Locate the cell with the specified text and output its [X, Y] center coordinate. 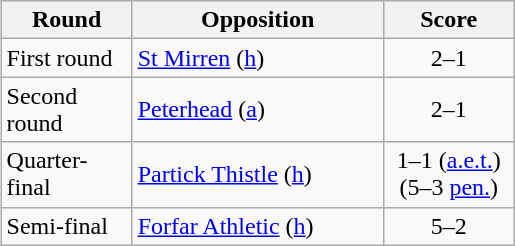
Semi-final [66, 226]
Opposition [258, 20]
Score [448, 20]
5–2 [448, 226]
Round [66, 20]
Forfar Athletic (h) [258, 226]
St Mirren (h) [258, 58]
Peterhead (a) [258, 110]
Partick Thistle (h) [258, 174]
Second round [66, 110]
Quarter-final [66, 174]
1–1 (a.e.t.)(5–3 pen.) [448, 174]
First round [66, 58]
